Identify which cell holds the provided text, then report its (X, Y) central coordinate. 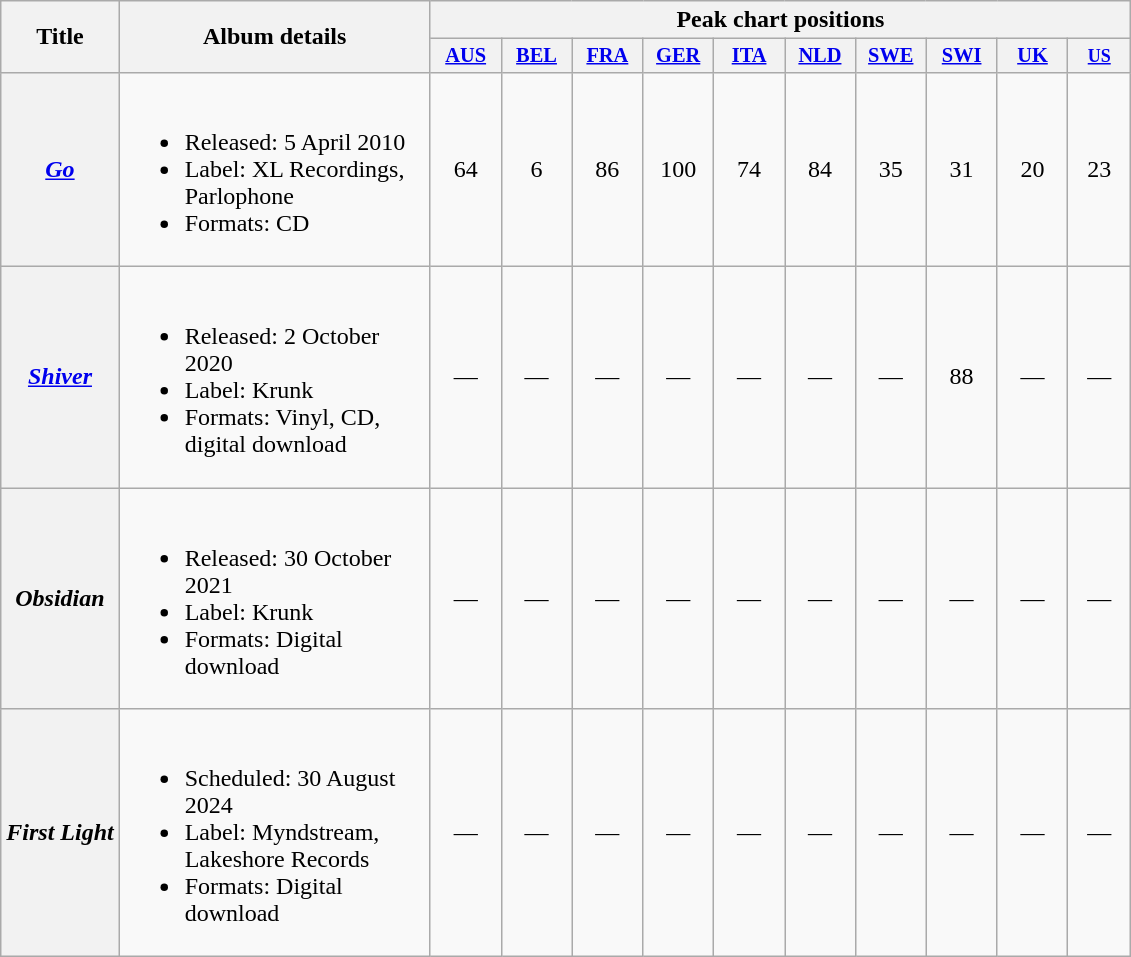
6 (536, 169)
86 (608, 169)
64 (466, 169)
AUS (466, 56)
100 (678, 169)
Title (60, 37)
SWE (890, 56)
FRA (608, 56)
First Light (60, 833)
NLD (820, 56)
Obsidian (60, 598)
23 (1100, 169)
20 (1032, 169)
ITA (750, 56)
Shiver (60, 378)
Released: 5 April 2010Label: XL Recordings, ParlophoneFormats: CD (274, 169)
BEL (536, 56)
Go (60, 169)
74 (750, 169)
Scheduled: 30 August 2024Label: Myndstream, Lakeshore RecordsFormats: Digital download (274, 833)
UK (1032, 56)
Released: 2 October 2020Label: KrunkFormats: Vinyl, CD, digital download (274, 378)
Album details (274, 37)
SWI (962, 56)
GER (678, 56)
88 (962, 378)
31 (962, 169)
35 (890, 169)
Released: 30 October 2021Label: KrunkFormats: Digital download (274, 598)
84 (820, 169)
US (1100, 56)
Peak chart positions (780, 20)
